From the cell containing the given text, extract its center point as (x, y) coordinate. 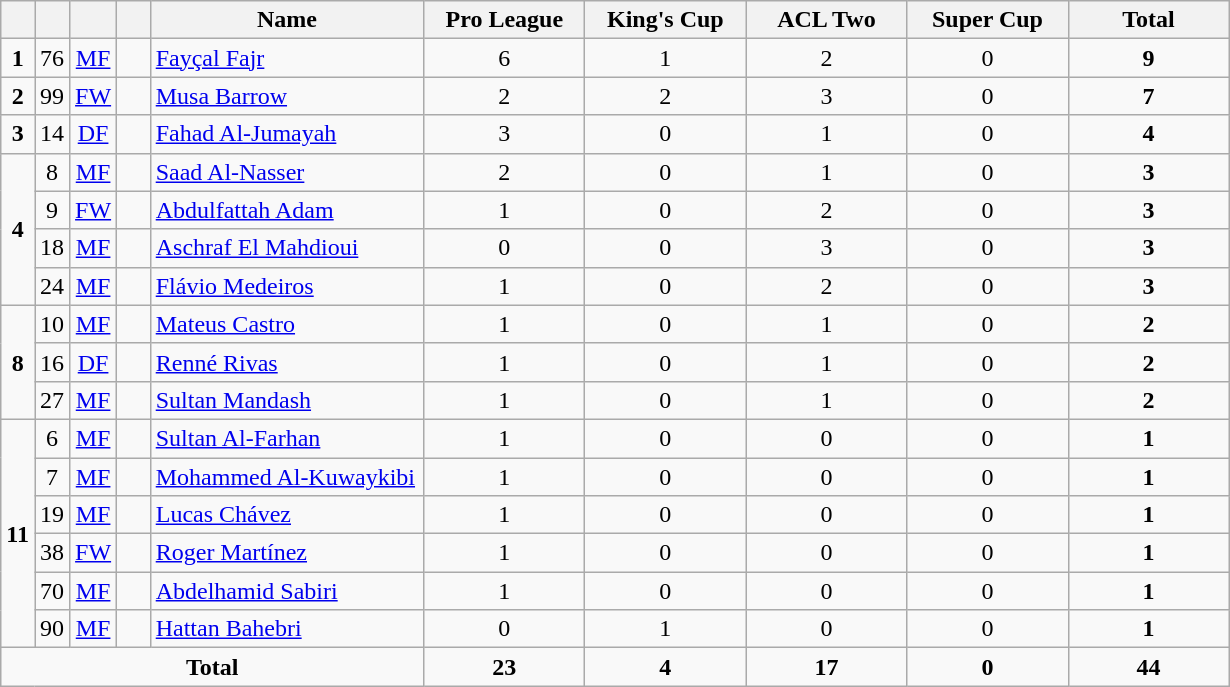
Super Cup (988, 20)
38 (52, 553)
Sultan Mandash (287, 400)
Musa Barrow (287, 96)
16 (52, 362)
10 (52, 324)
Saad Al-Nasser (287, 172)
Roger Martínez (287, 553)
Hattan Bahebri (287, 629)
19 (52, 515)
90 (52, 629)
Fahad Al-Jumayah (287, 134)
18 (52, 248)
14 (52, 134)
76 (52, 58)
Abdulfattah Adam (287, 210)
Lucas Chávez (287, 515)
70 (52, 591)
Mateus Castro (287, 324)
ACL Two (826, 20)
99 (52, 96)
Pro League (504, 20)
Renné Rivas (287, 362)
King's Cup (666, 20)
Name (287, 20)
44 (1148, 667)
Fayçal Fajr (287, 58)
11 (18, 533)
23 (504, 667)
24 (52, 286)
Mohammed Al-Kuwaykibi (287, 477)
Aschraf El Mahdioui (287, 248)
Flávio Medeiros (287, 286)
Abdelhamid Sabiri (287, 591)
17 (826, 667)
27 (52, 400)
Sultan Al-Farhan (287, 438)
